Scan for the cell matching the given text and deliver its (x, y) coordinate at center. 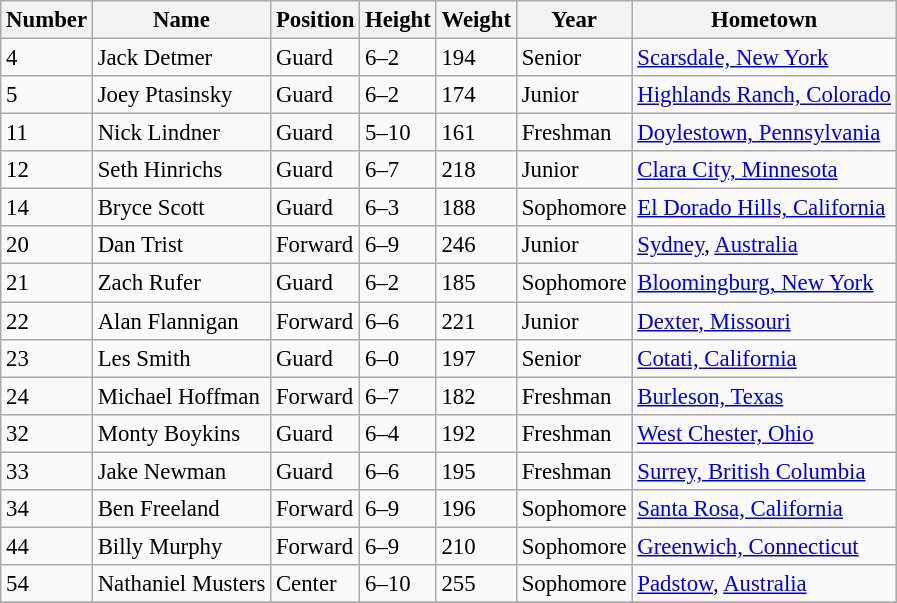
Joey Ptasinsky (181, 95)
161 (476, 133)
Height (398, 20)
Bryce Scott (181, 208)
33 (47, 471)
188 (476, 208)
4 (47, 58)
195 (476, 471)
54 (47, 584)
Surrey, British Columbia (764, 471)
Burleson, Texas (764, 396)
Doylestown, Pennsylvania (764, 133)
Cotati, California (764, 358)
Greenwich, Connecticut (764, 546)
Zach Rufer (181, 283)
Year (574, 20)
12 (47, 170)
11 (47, 133)
Les Smith (181, 358)
5–10 (398, 133)
194 (476, 58)
Padstow, Australia (764, 584)
196 (476, 509)
Jake Newman (181, 471)
221 (476, 321)
32 (47, 433)
44 (47, 546)
Scarsdale, New York (764, 58)
Alan Flannigan (181, 321)
210 (476, 546)
21 (47, 283)
Highlands Ranch, Colorado (764, 95)
Position (316, 20)
Jack Detmer (181, 58)
174 (476, 95)
Seth Hinrichs (181, 170)
197 (476, 358)
Number (47, 20)
Nick Lindner (181, 133)
218 (476, 170)
Name (181, 20)
Ben Freeland (181, 509)
El Dorado Hills, California (764, 208)
Santa Rosa, California (764, 509)
Monty Boykins (181, 433)
255 (476, 584)
6–3 (398, 208)
Billy Murphy (181, 546)
6–10 (398, 584)
246 (476, 245)
Clara City, Minnesota (764, 170)
Dexter, Missouri (764, 321)
5 (47, 95)
20 (47, 245)
Center (316, 584)
22 (47, 321)
24 (47, 396)
Nathaniel Musters (181, 584)
Michael Hoffman (181, 396)
West Chester, Ohio (764, 433)
Dan Trist (181, 245)
Weight (476, 20)
185 (476, 283)
14 (47, 208)
Sydney, Australia (764, 245)
23 (47, 358)
182 (476, 396)
Bloomingburg, New York (764, 283)
192 (476, 433)
34 (47, 509)
6–0 (398, 358)
6–4 (398, 433)
Hometown (764, 20)
